Search for the cell housing the specified text and yield its [x, y] center coordinate. 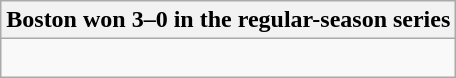
Boston won 3–0 in the regular-season series [228, 20]
